Return the (x, y) coordinate for the center point of the cell that contains the specified text.  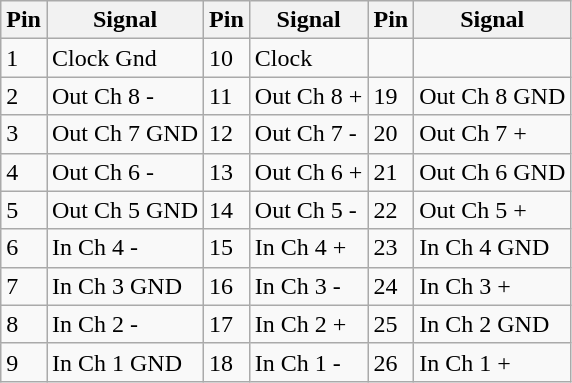
In Ch 1 - (308, 362)
Out Ch 8 GND (492, 96)
In Ch 2 GND (492, 324)
In Ch 1 + (492, 362)
15 (227, 248)
12 (227, 134)
In Ch 4 - (124, 248)
Out Ch 5 GND (124, 210)
In Ch 2 + (308, 324)
11 (227, 96)
In Ch 3 GND (124, 286)
26 (391, 362)
19 (391, 96)
17 (227, 324)
Out Ch 8 - (124, 96)
In Ch 2 - (124, 324)
Out Ch 6 - (124, 172)
23 (391, 248)
Out Ch 7 - (308, 134)
Out Ch 7 GND (124, 134)
Clock (308, 58)
In Ch 4 + (308, 248)
Clock Gnd (124, 58)
10 (227, 58)
In Ch 1 GND (124, 362)
Out Ch 6 GND (492, 172)
21 (391, 172)
2 (24, 96)
6 (24, 248)
25 (391, 324)
5 (24, 210)
1 (24, 58)
Out Ch 6 + (308, 172)
22 (391, 210)
16 (227, 286)
20 (391, 134)
13 (227, 172)
3 (24, 134)
24 (391, 286)
9 (24, 362)
Out Ch 7 + (492, 134)
In Ch 3 + (492, 286)
18 (227, 362)
8 (24, 324)
Out Ch 5 - (308, 210)
In Ch 3 - (308, 286)
14 (227, 210)
Out Ch 5 + (492, 210)
4 (24, 172)
In Ch 4 GND (492, 248)
Out Ch 8 + (308, 96)
7 (24, 286)
